Extract the (x, y) coordinate from the center of the cell holding the provided text.  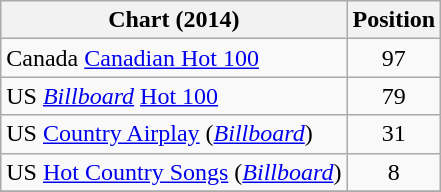
79 (394, 96)
Canada Canadian Hot 100 (174, 58)
Chart (2014) (174, 20)
97 (394, 58)
US Country Airplay (Billboard) (174, 134)
US Billboard Hot 100 (174, 96)
US Hot Country Songs (Billboard) (174, 172)
31 (394, 134)
8 (394, 172)
Position (394, 20)
